Determine the (x, y) coordinate at the center of the cell enclosing the given text.  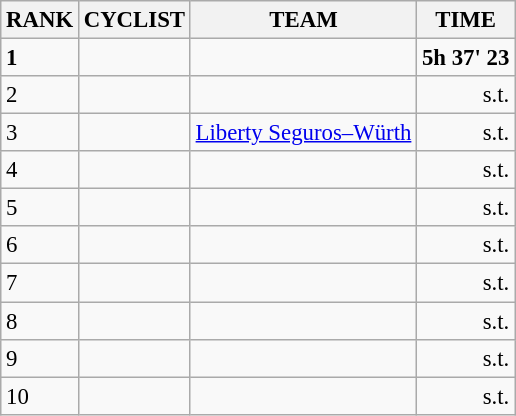
6 (40, 245)
10 (40, 396)
3 (40, 133)
TEAM (303, 20)
2 (40, 95)
4 (40, 170)
7 (40, 283)
RANK (40, 20)
Liberty Seguros–Würth (303, 133)
5h 37' 23 (466, 58)
1 (40, 58)
9 (40, 358)
TIME (466, 20)
5 (40, 208)
8 (40, 321)
CYCLIST (134, 20)
